Determine the [X, Y] coordinate at the center of the cell enclosing the given text.  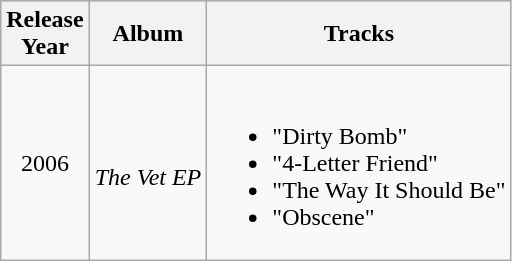
Album [148, 34]
"Dirty Bomb""4-Letter Friend""The Way It Should Be""Obscene" [359, 163]
Tracks [359, 34]
ReleaseYear [45, 34]
2006 [45, 163]
The Vet EP [148, 163]
